Search for the cell housing the specified text and yield its [X, Y] center coordinate. 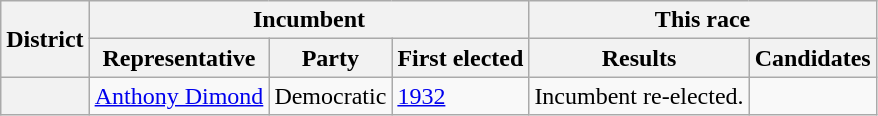
This race [702, 20]
Representative [179, 58]
Democratic [330, 96]
District [45, 39]
Incumbent [309, 20]
Anthony Dimond [179, 96]
Incumbent re-elected. [639, 96]
Candidates [812, 58]
First elected [460, 58]
1932 [460, 96]
Party [330, 58]
Results [639, 58]
